Capture the cell that displays the provided text and extract its [X, Y] central coordinate. 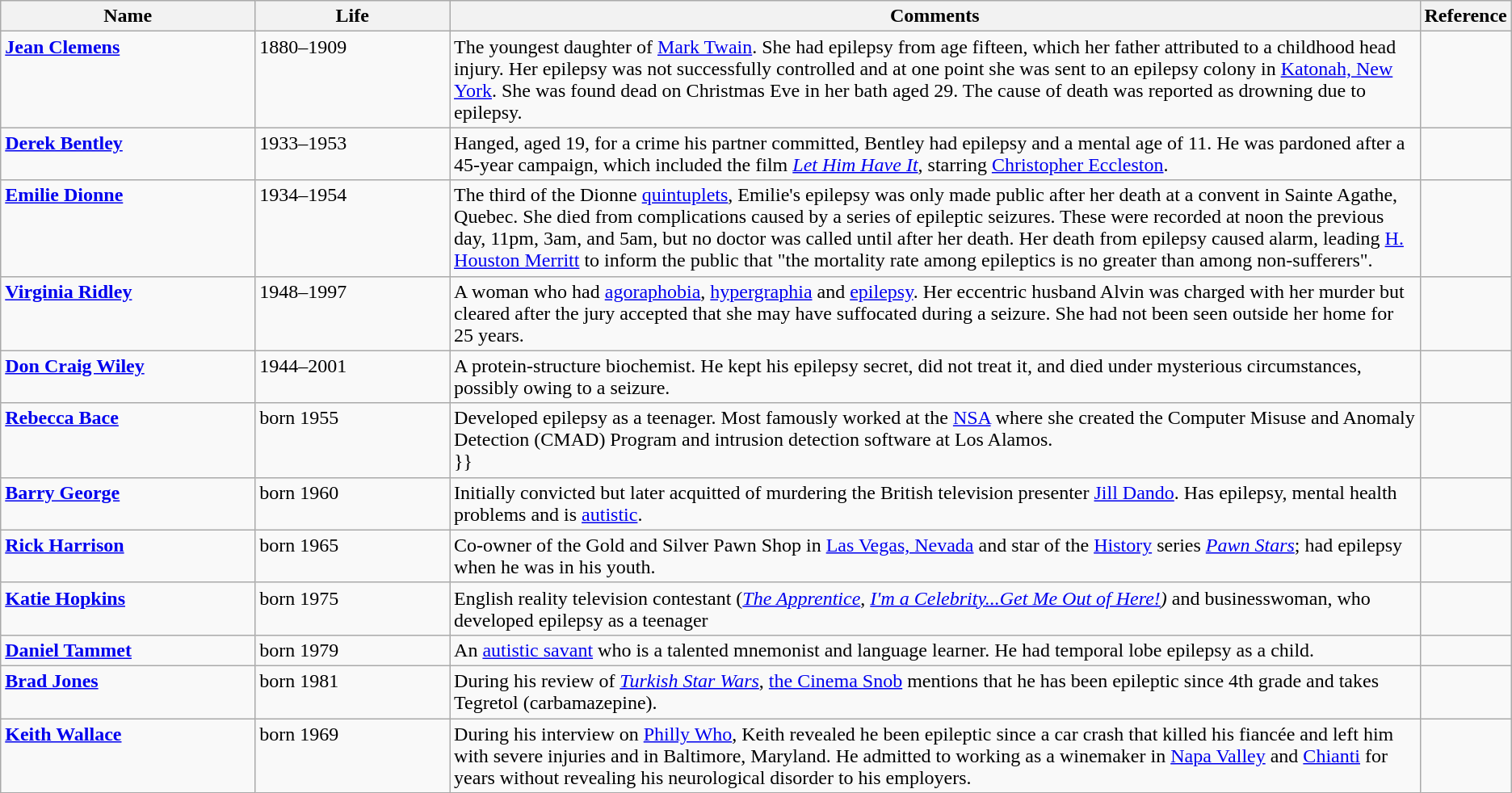
Virginia Ridley [128, 313]
Keith Wallace [128, 756]
born 1969 [352, 756]
Jean Clemens [128, 79]
Barry George [128, 504]
born 1960 [352, 504]
Rebecca Bace [128, 440]
Name [128, 16]
During his review of Turkish Star Wars, the Cinema Snob mentions that he has been epileptic since 4th grade and takes Tegretol (carbamazepine). [935, 691]
1934–1954 [352, 228]
Emilie Dionne [128, 228]
Brad Jones [128, 691]
1944–2001 [352, 376]
Don Craig Wiley [128, 376]
born 1955 [352, 440]
Reference [1465, 16]
Life [352, 16]
An autistic savant who is a talented mnemonist and language learner. He had temporal lobe epilepsy as a child. [935, 650]
1948–1997 [352, 313]
English reality television contestant (The Apprentice, I'm a Celebrity...Get Me Out of Here!) and businesswoman, who developed epilepsy as a teenager [935, 609]
A protein-structure biochemist. He kept his epilepsy secret, did not treat it, and died under mysterious circumstances, possibly owing to a seizure. [935, 376]
Katie Hopkins [128, 609]
1880–1909 [352, 79]
Rick Harrison [128, 556]
Daniel Tammet [128, 650]
Derek Bentley [128, 153]
born 1981 [352, 691]
1933–1953 [352, 153]
born 1975 [352, 609]
born 1979 [352, 650]
born 1965 [352, 556]
Co-owner of the Gold and Silver Pawn Shop in Las Vegas, Nevada and star of the History series Pawn Stars; had epilepsy when he was in his youth. [935, 556]
Comments [935, 16]
